Scan for the cell matching the given text and deliver its [X, Y] coordinate at center. 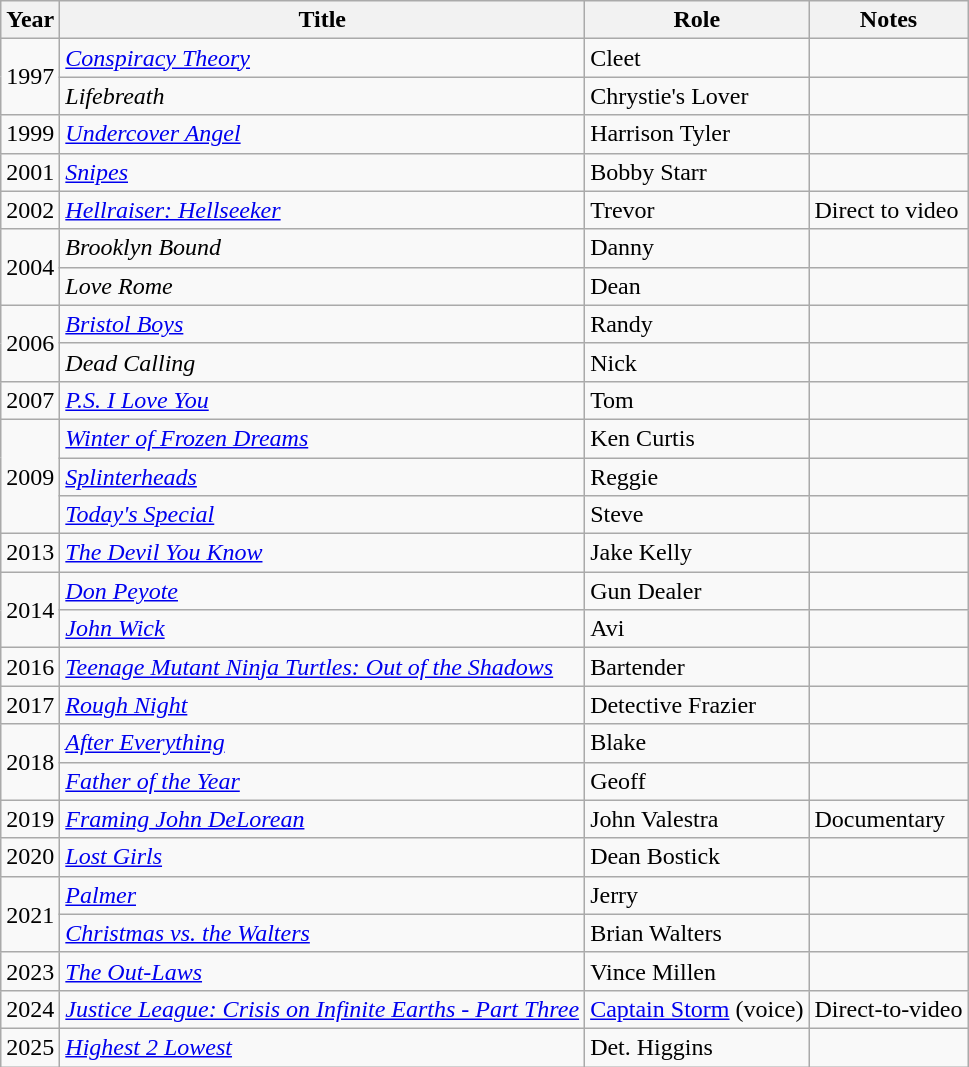
Highest 2 Lowest [322, 1047]
Ken Curtis [697, 438]
Dead Calling [322, 362]
2023 [30, 971]
Direct to video [888, 210]
Teenage Mutant Ninja Turtles: Out of the Shadows [322, 667]
Chrystie's Lover [697, 96]
2019 [30, 819]
Brooklyn Bound [322, 248]
Palmer [322, 895]
Cleet [697, 58]
Nick [697, 362]
The Devil You Know [322, 553]
2004 [30, 267]
Brian Walters [697, 933]
Harrison Tyler [697, 134]
Rough Night [322, 705]
Snipes [322, 172]
2025 [30, 1047]
2006 [30, 343]
Splinterheads [322, 477]
2009 [30, 476]
Framing John DeLorean [322, 819]
Det. Higgins [697, 1047]
Tom [697, 400]
Today's Special [322, 515]
Year [30, 20]
Undercover Angel [322, 134]
Avi [697, 629]
2014 [30, 610]
Bartender [697, 667]
John Valestra [697, 819]
Captain Storm (voice) [697, 1009]
Hellraiser: Hellseeker [322, 210]
Notes [888, 20]
Jerry [697, 895]
2001 [30, 172]
After Everything [322, 743]
Role [697, 20]
Lost Girls [322, 857]
Trevor [697, 210]
2021 [30, 914]
Documentary [888, 819]
2016 [30, 667]
Title [322, 20]
1997 [30, 77]
2017 [30, 705]
Jake Kelly [697, 553]
Vince Millen [697, 971]
Steve [697, 515]
Lifebreath [322, 96]
Winter of Frozen Dreams [322, 438]
2013 [30, 553]
2020 [30, 857]
Christmas vs. the Walters [322, 933]
Reggie [697, 477]
Blake [697, 743]
Gun Dealer [697, 591]
Bristol Boys [322, 324]
John Wick [322, 629]
1999 [30, 134]
Bobby Starr [697, 172]
Don Peyote [322, 591]
2018 [30, 762]
Father of the Year [322, 781]
2007 [30, 400]
P.S. I Love You [322, 400]
Danny [697, 248]
The Out-Laws [322, 971]
Justice League: Crisis on Infinite Earths - Part Three [322, 1009]
2002 [30, 210]
Geoff [697, 781]
Love Rome [322, 286]
Dean Bostick [697, 857]
2024 [30, 1009]
Randy [697, 324]
Conspiracy Theory [322, 58]
Direct-to-video [888, 1009]
Detective Frazier [697, 705]
Dean [697, 286]
